Return the [X, Y] coordinate for the center point of the cell that contains the specified text.  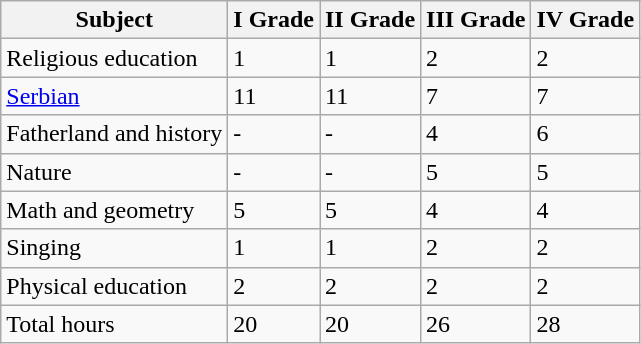
6 [586, 134]
Nature [114, 172]
II Grade [370, 20]
Religious education [114, 58]
Math and geometry [114, 210]
28 [586, 324]
III Grade [476, 20]
Serbian [114, 96]
Subject [114, 20]
Physical education [114, 286]
Total hours [114, 324]
Singing [114, 248]
Fatherland and history [114, 134]
IV Grade [586, 20]
26 [476, 324]
I Grade [274, 20]
